Capture the cell that displays the provided text and extract its [X, Y] central coordinate. 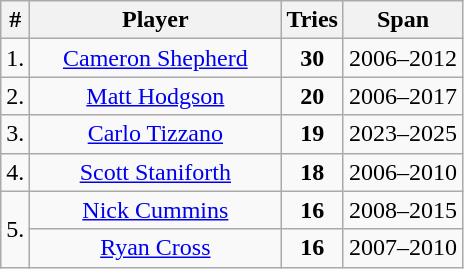
Scott Staniforth [156, 172]
18 [312, 172]
Player [156, 20]
Span [402, 20]
2006–2012 [402, 58]
Matt Hodgson [156, 96]
2007–2010 [402, 248]
2006–2017 [402, 96]
30 [312, 58]
Ryan Cross [156, 248]
19 [312, 134]
4. [16, 172]
Cameron Shepherd [156, 58]
2. [16, 96]
Carlo Tizzano [156, 134]
3. [16, 134]
2008–2015 [402, 210]
2023–2025 [402, 134]
2006–2010 [402, 172]
# [16, 20]
5. [16, 229]
20 [312, 96]
Tries [312, 20]
Nick Cummins [156, 210]
1. [16, 58]
